For the text-containing cell, return its midpoint in [X, Y] coordinate format. 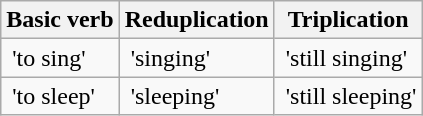
Basic verb [60, 20]
'to sing' [60, 58]
'still singing' [348, 58]
'sleeping' [196, 96]
'singing' [196, 58]
'still sleeping' [348, 96]
Reduplication [196, 20]
'to sleep' [60, 96]
Triplication [348, 20]
